Provide the [x, y] coordinate of the cell's center where the given text is located.  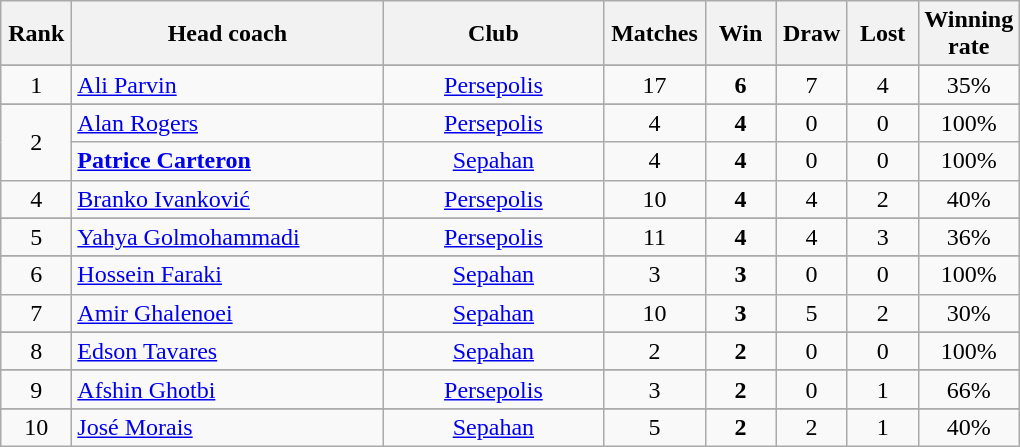
Club [494, 34]
35% [968, 85]
Hossein Faraki [228, 275]
Edson Tavares [228, 351]
Winning rate [968, 34]
30% [968, 313]
66% [968, 389]
Alan Rogers [228, 123]
Rank [36, 34]
Head coach [228, 34]
Draw [812, 34]
Amir Ghalenoei [228, 313]
Yahya Golmohammadi [228, 237]
Ali Parvin [228, 85]
8 [36, 351]
17 [654, 85]
36% [968, 237]
Lost [882, 34]
11 [654, 237]
Branko Ivanković [228, 199]
9 [36, 389]
Win [740, 34]
Patrice Carteron [228, 161]
Matches [654, 34]
Afshin Ghotbi [228, 389]
José Morais [228, 427]
